Locate the cell with the specified text and output its (x, y) center coordinate. 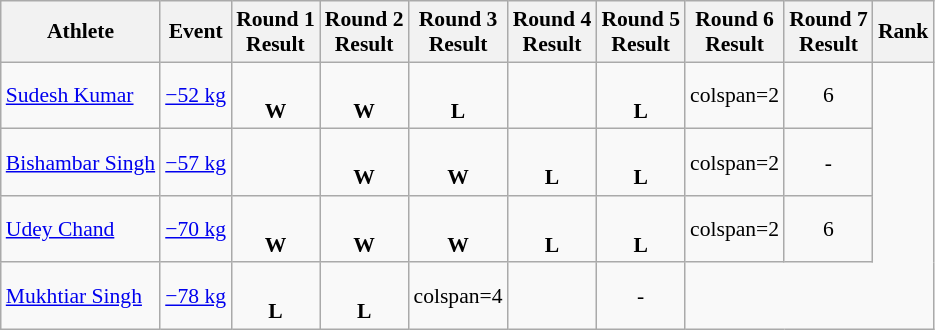
Sudesh Kumar (80, 96)
Bishambar Singh (80, 162)
Athlete (80, 32)
Mukhtiar Singh (80, 296)
Round 6Result (734, 32)
Round 2Result (364, 32)
−57 kg (196, 162)
Udey Chand (80, 230)
Round 4Result (552, 32)
−52 kg (196, 96)
Round 3Result (458, 32)
Round 5Result (640, 32)
Round 1Result (276, 32)
−78 kg (196, 296)
colspan=4 (458, 296)
Rank (904, 32)
Round 7Result (828, 32)
Event (196, 32)
−70 kg (196, 230)
